Detect which cell encompasses the target text, then output its (X, Y) center coordinate. 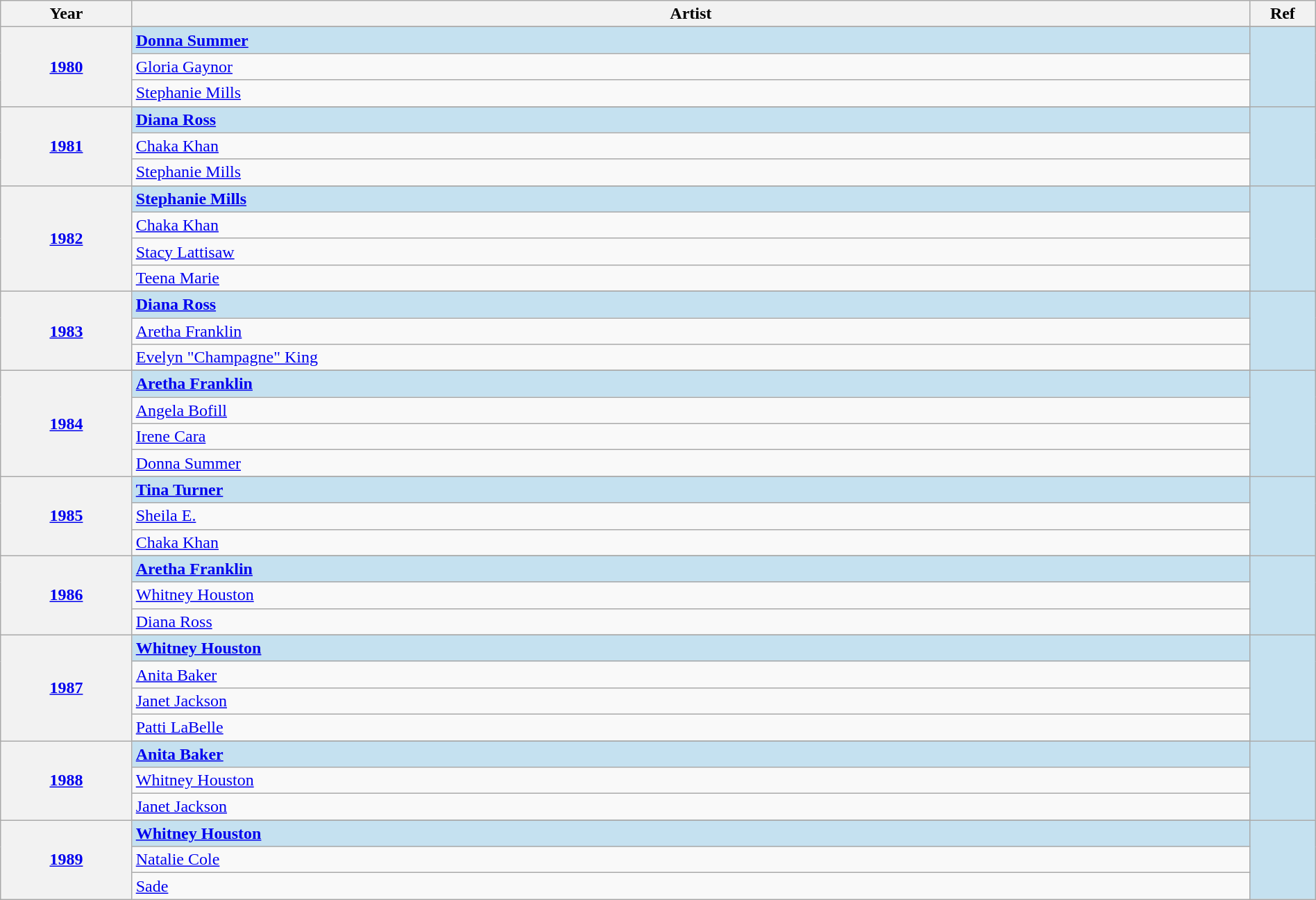
1988 (67, 780)
1980 (67, 67)
Natalie Cole (691, 860)
1987 (67, 687)
Tina Turner (691, 490)
Patti LaBelle (691, 727)
Stacy Lattisaw (691, 251)
Evelyn "Champagne" King (691, 358)
Gloria Gaynor (691, 67)
1985 (67, 516)
Artist (691, 14)
Ref (1283, 14)
Sade (691, 886)
1981 (67, 146)
1984 (67, 424)
Year (67, 14)
1989 (67, 860)
Sheila E. (691, 516)
Teena Marie (691, 278)
Angela Bofill (691, 410)
1983 (67, 331)
1986 (67, 595)
1982 (67, 238)
Irene Cara (691, 437)
